Output the (X, Y) coordinate of the center of the cell containing the given text.  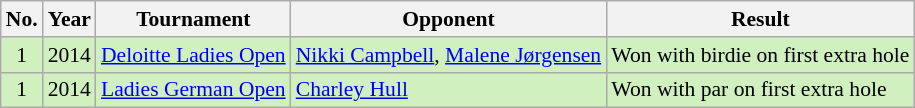
No. (22, 19)
Nikki Campbell, Malene Jørgensen (449, 55)
Result (760, 19)
Won with par on first extra hole (760, 90)
Tournament (194, 19)
Charley Hull (449, 90)
Year (70, 19)
Won with birdie on first extra hole (760, 55)
Deloitte Ladies Open (194, 55)
Ladies German Open (194, 90)
Opponent (449, 19)
